Locate the cell with the specified text and output its [x, y] center coordinate. 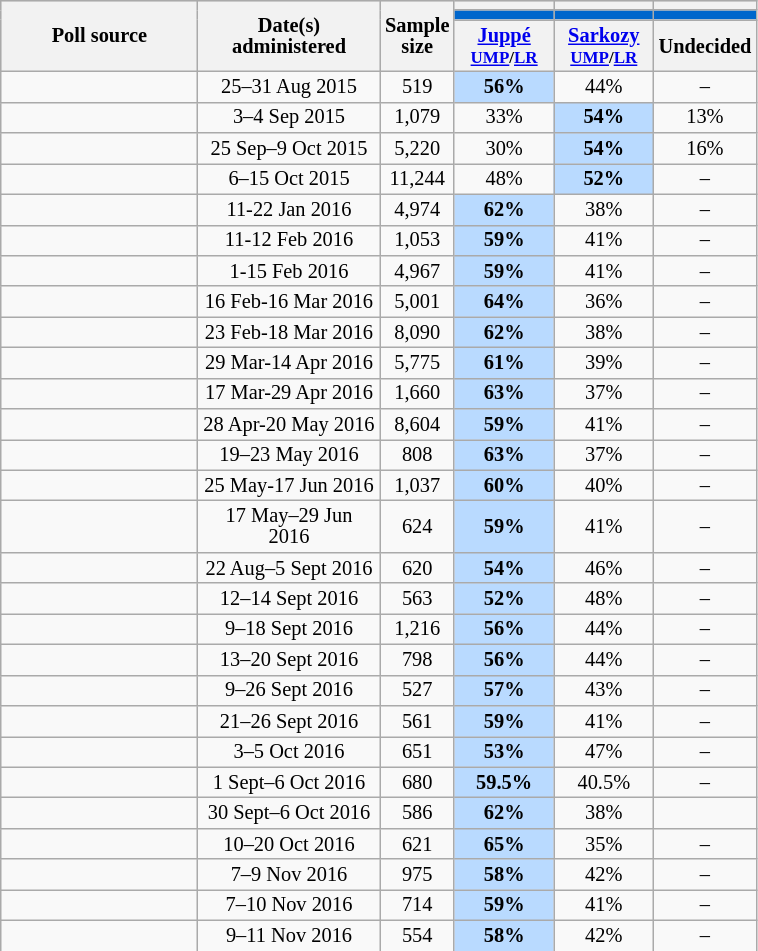
Poll source [100, 36]
19–23 May 2016 [289, 454]
25–31 Aug 2015 [289, 86]
17 Mar-29 Apr 2016 [289, 394]
36% [604, 302]
61% [504, 362]
40% [604, 486]
Date(s)administered [289, 36]
4,967 [417, 270]
8,604 [417, 424]
Sample size [417, 36]
9–11 Nov 2016 [289, 936]
519 [417, 86]
64% [504, 302]
5,001 [417, 302]
29 Mar-14 Apr 2016 [289, 362]
1,053 [417, 240]
17 May–29 Jun 2016 [289, 526]
1,660 [417, 394]
7–10 Nov 2016 [289, 904]
11,244 [417, 178]
1,079 [417, 118]
651 [417, 752]
25 Sep–9 Oct 2015 [289, 148]
586 [417, 812]
4,974 [417, 210]
714 [417, 904]
5,220 [417, 148]
620 [417, 568]
39% [604, 362]
9–18 Sept 2016 [289, 628]
Undecided [706, 46]
59.5% [504, 782]
SarkozyUMP/LR [604, 46]
6–15 Oct 2015 [289, 178]
JuppéUMP/LR [504, 46]
1,037 [417, 486]
21–26 Sept 2016 [289, 720]
13% [706, 118]
5,775 [417, 362]
46% [604, 568]
43% [604, 690]
798 [417, 660]
30% [504, 148]
12–14 Sept 2016 [289, 598]
13–20 Sept 2016 [289, 660]
808 [417, 454]
527 [417, 690]
47% [604, 752]
1,216 [417, 628]
16 Feb-16 Mar 2016 [289, 302]
7–9 Nov 2016 [289, 874]
9–26 Sept 2016 [289, 690]
16% [706, 148]
23 Feb-18 Mar 2016 [289, 332]
22 Aug–5 Sept 2016 [289, 568]
25 May-17 Jun 2016 [289, 486]
11-22 Jan 2016 [289, 210]
40.5% [604, 782]
11-12 Feb 2016 [289, 240]
10–20 Oct 2016 [289, 844]
57% [504, 690]
3–4 Sep 2015 [289, 118]
30 Sept–6 Oct 2016 [289, 812]
65% [504, 844]
60% [504, 486]
563 [417, 598]
33% [504, 118]
1 Sept–6 Oct 2016 [289, 782]
3–5 Oct 2016 [289, 752]
28 Apr-20 May 2016 [289, 424]
975 [417, 874]
621 [417, 844]
53% [504, 752]
8,090 [417, 332]
554 [417, 936]
1-15 Feb 2016 [289, 270]
624 [417, 526]
680 [417, 782]
561 [417, 720]
35% [604, 844]
